Find where the given text appears and provide that cell's center as [X, Y] coordinate. 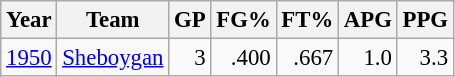
1950 [29, 58]
3 [190, 58]
Year [29, 20]
.667 [308, 58]
Team [113, 20]
FG% [244, 20]
PPG [425, 20]
APG [368, 20]
FT% [308, 20]
1.0 [368, 58]
3.3 [425, 58]
.400 [244, 58]
Sheboygan [113, 58]
GP [190, 20]
